Output the (X, Y) coordinate of the center of the cell containing the given text.  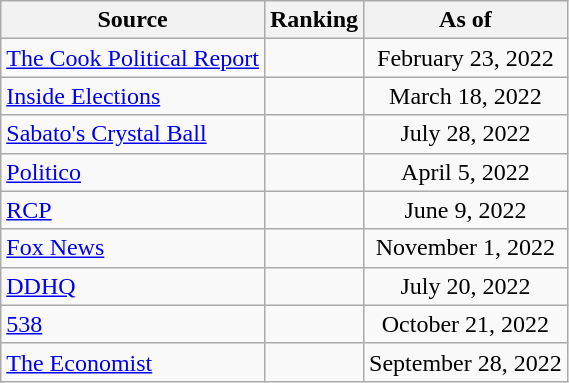
Sabato's Crystal Ball (133, 134)
April 5, 2022 (466, 172)
July 20, 2022 (466, 286)
July 28, 2022 (466, 134)
March 18, 2022 (466, 96)
November 1, 2022 (466, 248)
RCP (133, 210)
The Cook Political Report (133, 58)
As of (466, 20)
September 28, 2022 (466, 362)
The Economist (133, 362)
June 9, 2022 (466, 210)
February 23, 2022 (466, 58)
Ranking (314, 20)
DDHQ (133, 286)
Source (133, 20)
Inside Elections (133, 96)
October 21, 2022 (466, 324)
538 (133, 324)
Fox News (133, 248)
Politico (133, 172)
